Pinpoint the cell where the given text exists, returning its (X, Y) midpoint coordinate. 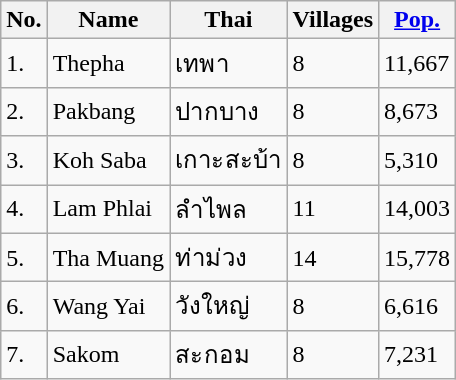
สะกอม (229, 354)
Pop. (418, 20)
Wang Yai (108, 306)
6,616 (418, 306)
14,003 (418, 208)
Thai (229, 20)
เทพา (229, 64)
Koh Saba (108, 160)
Pakbang (108, 112)
5,310 (418, 160)
14 (333, 258)
Tha Muang (108, 258)
ปากบาง (229, 112)
ท่าม่วง (229, 258)
8,673 (418, 112)
11,667 (418, 64)
5. (24, 258)
เกาะสะบ้า (229, 160)
15,778 (418, 258)
7. (24, 354)
3. (24, 160)
6. (24, 306)
11 (333, 208)
Name (108, 20)
Villages (333, 20)
4. (24, 208)
ลำไพล (229, 208)
Lam Phlai (108, 208)
No. (24, 20)
วังใหญ่ (229, 306)
7,231 (418, 354)
Sakom (108, 354)
2. (24, 112)
1. (24, 64)
Thepha (108, 64)
